Determine the [x, y] coordinate at the center of the cell enclosing the given text.  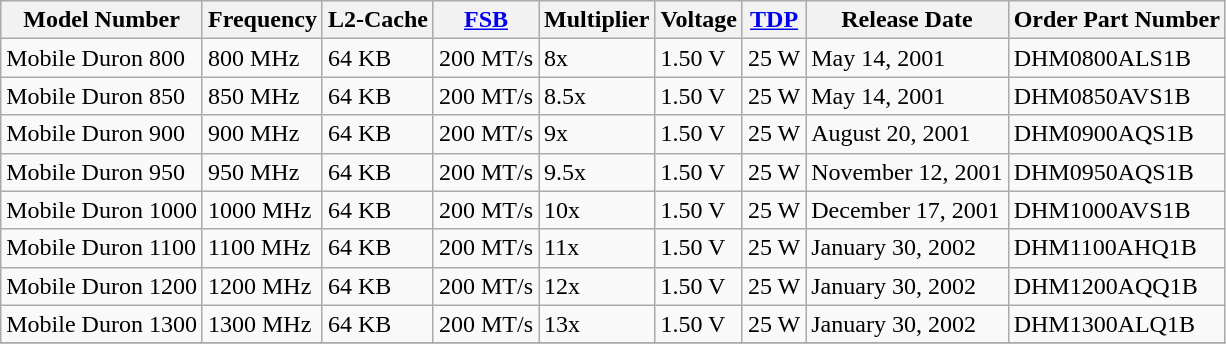
DHM0850AVS1B [1116, 96]
Mobile Duron 950 [102, 172]
DHM1100AHQ1B [1116, 248]
DHM0800ALS1B [1116, 58]
13x [597, 324]
Voltage [699, 20]
Mobile Duron 1200 [102, 286]
November 12, 2001 [907, 172]
850 MHz [262, 96]
900 MHz [262, 134]
Model Number [102, 20]
8.5x [597, 96]
8x [597, 58]
August 20, 2001 [907, 134]
1000 MHz [262, 210]
Multiplier [597, 20]
FSB [486, 20]
Mobile Duron 1000 [102, 210]
9.5x [597, 172]
11x [597, 248]
Frequency [262, 20]
9x [597, 134]
DHM1300ALQ1B [1116, 324]
1200 MHz [262, 286]
10x [597, 210]
December 17, 2001 [907, 210]
Order Part Number [1116, 20]
Mobile Duron 800 [102, 58]
DHM0900AQS1B [1116, 134]
Mobile Duron 1300 [102, 324]
DHM1200AQQ1B [1116, 286]
L2-Cache [378, 20]
800 MHz [262, 58]
Mobile Duron 1100 [102, 248]
DHM0950AQS1B [1116, 172]
Release Date [907, 20]
DHM1000AVS1B [1116, 210]
950 MHz [262, 172]
TDP [774, 20]
Mobile Duron 850 [102, 96]
1300 MHz [262, 324]
1100 MHz [262, 248]
Mobile Duron 900 [102, 134]
12x [597, 286]
